Find where the given text appears and provide that cell's center as (x, y) coordinate. 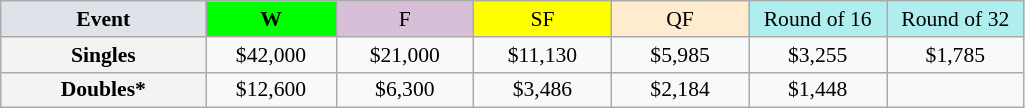
Round of 16 (818, 19)
$3,255 (818, 55)
$2,184 (680, 90)
$11,130 (543, 55)
SF (543, 19)
$3,486 (543, 90)
Event (104, 19)
Doubles* (104, 90)
$12,600 (271, 90)
Singles (104, 55)
W (271, 19)
$1,448 (818, 90)
$21,000 (405, 55)
QF (680, 19)
$5,985 (680, 55)
$42,000 (271, 55)
$6,300 (405, 90)
$1,785 (955, 55)
Round of 32 (955, 19)
F (405, 19)
